From the cell containing the given text, extract its center point as (x, y) coordinate. 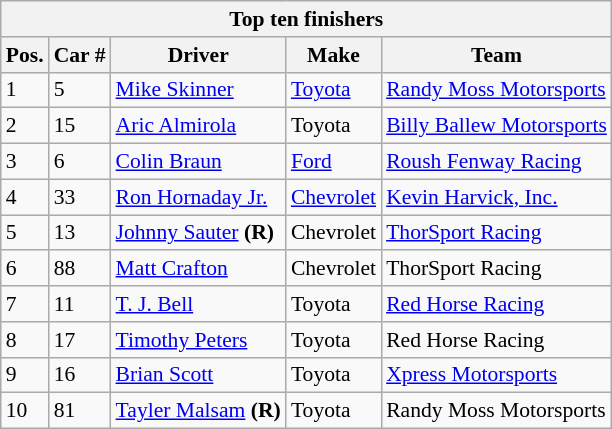
15 (80, 126)
Pos. (25, 55)
Brian Scott (198, 375)
Roush Fenway Racing (496, 162)
16 (80, 375)
Ron Hornaday Jr. (198, 197)
T. J. Bell (198, 304)
Johnny Sauter (R) (198, 233)
Colin Braun (198, 162)
Mike Skinner (198, 90)
7 (25, 304)
Timothy Peters (198, 340)
10 (25, 411)
Driver (198, 55)
Aric Almirola (198, 126)
13 (80, 233)
Team (496, 55)
4 (25, 197)
1 (25, 90)
2 (25, 126)
9 (25, 375)
Car # (80, 55)
17 (80, 340)
88 (80, 269)
Make (334, 55)
Matt Crafton (198, 269)
Billy Ballew Motorsports (496, 126)
Kevin Harvick, Inc. (496, 197)
Top ten finishers (306, 19)
Ford (334, 162)
81 (80, 411)
33 (80, 197)
Xpress Motorsports (496, 375)
11 (80, 304)
3 (25, 162)
8 (25, 340)
Tayler Malsam (R) (198, 411)
